Identify which cell holds the provided text, then report its (X, Y) central coordinate. 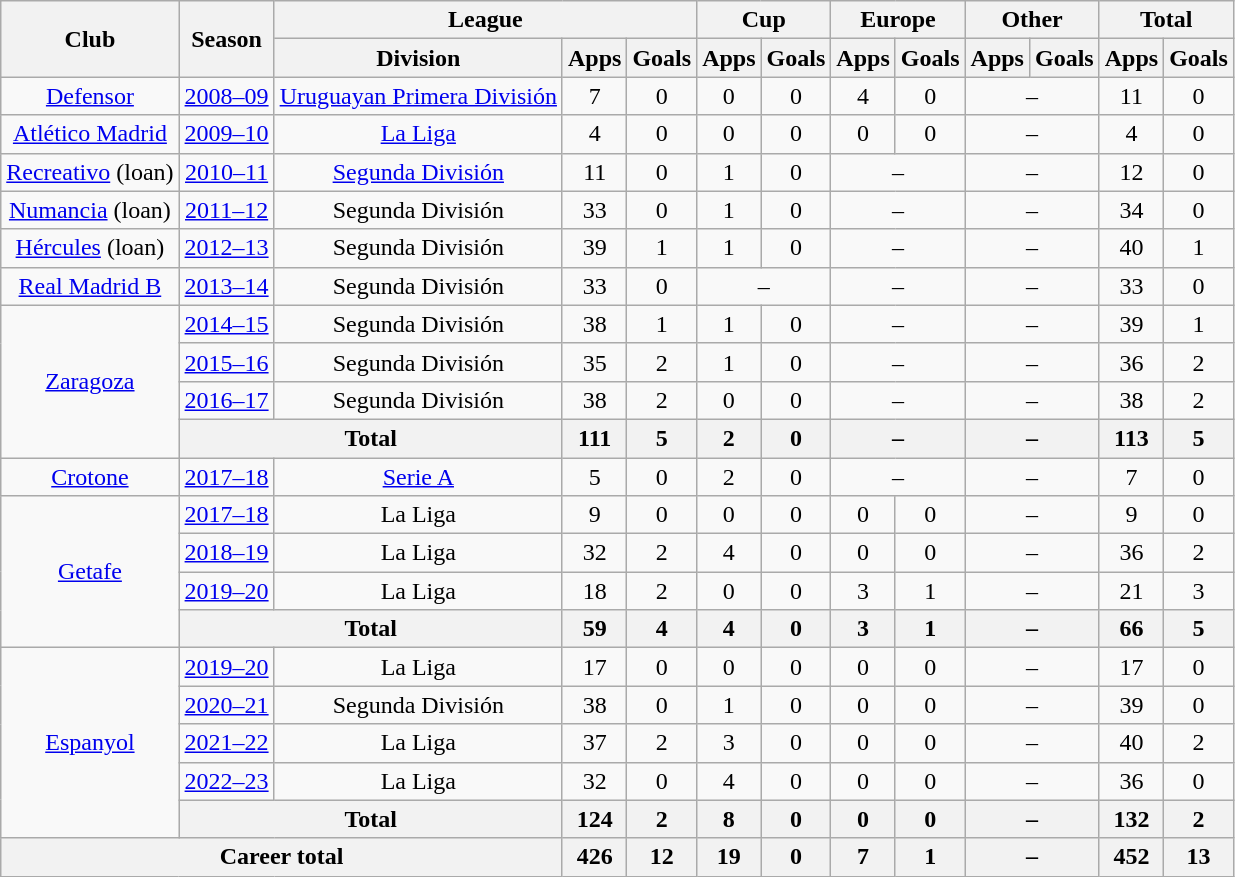
2018–19 (226, 553)
111 (594, 438)
21 (1131, 591)
Crotone (90, 477)
124 (594, 819)
2015–16 (226, 362)
2014–15 (226, 324)
Espanyol (90, 743)
Getafe (90, 572)
2011–12 (226, 210)
Numancia (loan) (90, 210)
Zaragoza (90, 381)
452 (1131, 857)
2021–22 (226, 743)
2012–13 (226, 248)
League (486, 20)
Career total (282, 857)
35 (594, 362)
2013–14 (226, 286)
113 (1131, 438)
2016–17 (226, 400)
Recreativo (loan) (90, 172)
34 (1131, 210)
19 (729, 857)
2022–23 (226, 781)
Europe (898, 20)
Serie A (418, 477)
Defensor (90, 96)
132 (1131, 819)
18 (594, 591)
Season (226, 39)
Uruguayan Primera División (418, 96)
Real Madrid B (90, 286)
8 (729, 819)
59 (594, 629)
13 (1199, 857)
2010–11 (226, 172)
Other (1032, 20)
66 (1131, 629)
Hércules (loan) (90, 248)
2009–10 (226, 134)
2008–09 (226, 96)
37 (594, 743)
Cup (764, 20)
426 (594, 857)
Division (418, 58)
Club (90, 39)
2020–21 (226, 705)
Atlético Madrid (90, 134)
